Detect which cell encompasses the target text, then output its (X, Y) center coordinate. 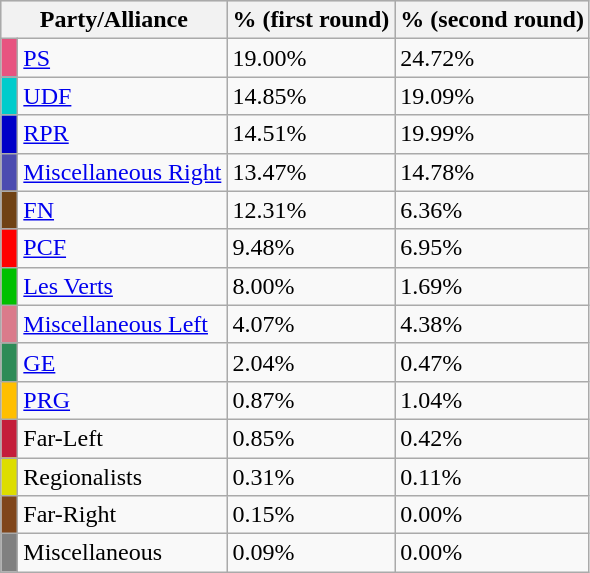
% (first round) (311, 20)
0.85% (311, 438)
19.09% (492, 96)
19.99% (492, 134)
14.85% (311, 96)
6.36% (492, 210)
GE (122, 362)
4.38% (492, 324)
% (second round) (492, 20)
0.15% (311, 515)
6.95% (492, 248)
12.31% (311, 210)
FN (122, 210)
Miscellaneous (122, 553)
UDF (122, 96)
0.87% (311, 400)
PRG (122, 400)
8.00% (311, 286)
1.69% (492, 286)
0.11% (492, 477)
Miscellaneous Left (122, 324)
Miscellaneous Right (122, 172)
0.42% (492, 438)
14.78% (492, 172)
0.31% (311, 477)
2.04% (311, 362)
1.04% (492, 400)
RPR (122, 134)
13.47% (311, 172)
24.72% (492, 58)
Les Verts (122, 286)
9.48% (311, 248)
4.07% (311, 324)
PS (122, 58)
Party/Alliance (114, 20)
0.09% (311, 553)
Far-Left (122, 438)
19.00% (311, 58)
Far-Right (122, 515)
0.47% (492, 362)
PCF (122, 248)
Regionalists (122, 477)
14.51% (311, 134)
